Return the (X, Y) coordinate for the center point of the cell that contains the specified text.  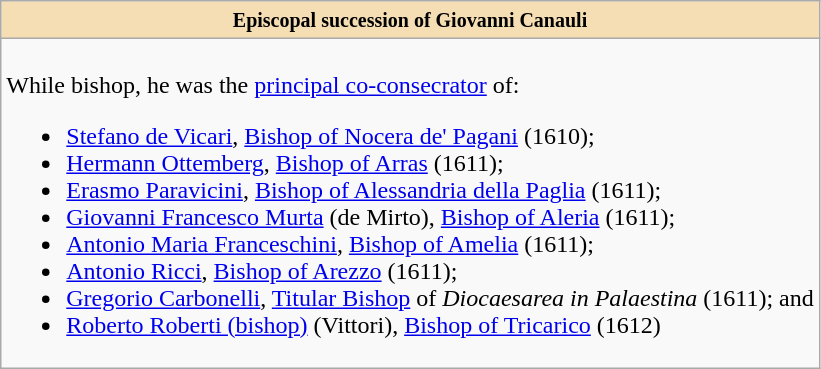
Episcopal succession of Giovanni Canauli (410, 20)
